Extract the (x, y) coordinate from the center of the cell holding the provided text.  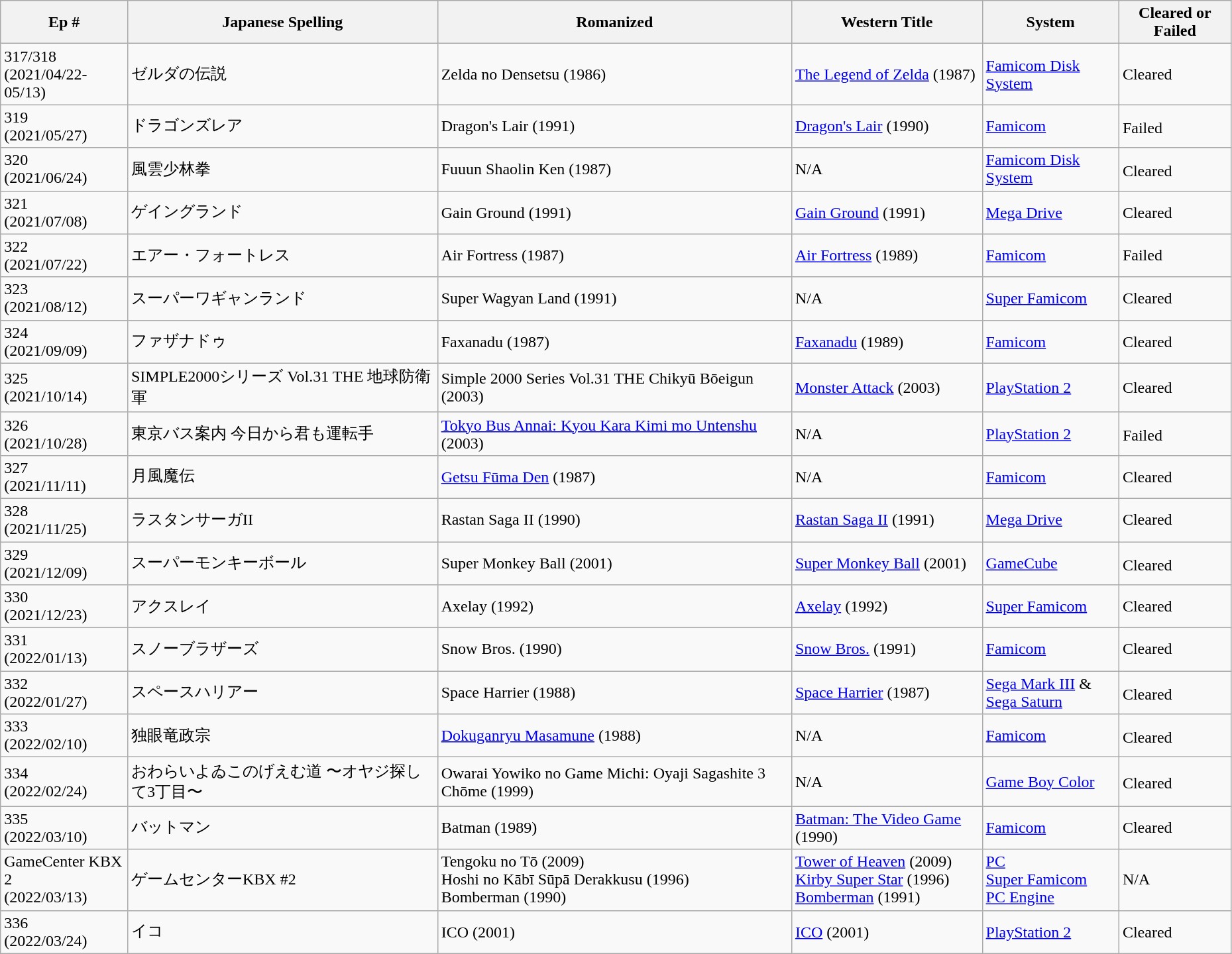
スーパーモンキーボール (282, 563)
イコ (282, 931)
GameCenter KBX 2(2022/03/13) (64, 880)
Zelda no Densetsu (1986) (614, 74)
Air Fortress (1989) (887, 256)
334(2022/02/24) (64, 782)
Dragon's Lair (1991) (614, 126)
ラスタンサーガII (282, 519)
Dokuganryu Masamune (1988) (614, 735)
Batman: The Video Game (1990) (887, 828)
324(2021/09/09) (64, 342)
319(2021/05/27) (64, 126)
月風魔伝 (282, 477)
スーパーワギャンランド (282, 298)
スペースハリアー (282, 693)
336(2022/03/24) (64, 931)
Tengoku no Tō (2009)Hoshi no Kābī Sūpā Derakkusu (1996)Bomberman (1990) (614, 880)
Japanese Spelling (282, 23)
Romanized (614, 23)
Space Harrier (1988) (614, 693)
Getsu Fūma Den (1987) (614, 477)
321(2021/07/08) (64, 212)
Snow Bros. (1991) (887, 649)
Batman (1989) (614, 828)
ドラゴンズレア (282, 126)
スノーブラザーズ (282, 649)
バットマン (282, 828)
SIMPLE2000シリーズ Vol.31 THE 地球防衛軍 (282, 388)
322(2021/07/22) (64, 256)
320(2021/06/24) (64, 170)
独眼竜政宗 (282, 735)
333(2022/02/10) (64, 735)
おわらいよゐこのげえむ道 〜オヤジ探して3丁目〜 (282, 782)
Monster Attack (2003) (887, 388)
Simple 2000 Series Vol.31 THE Chikyū Bōeigun (2003) (614, 388)
Air Fortress (1987) (614, 256)
317/318(2021/04/22-05/13) (64, 74)
ファザナドゥ (282, 342)
ゲイングランド (282, 212)
風雲少林拳 (282, 170)
Owarai Yowiko no Game Michi: Oyaji Sagashite 3 Chōme (1999) (614, 782)
ゼルダの伝説 (282, 74)
331(2022/01/13) (64, 649)
Sega Mark III & Sega Saturn (1050, 693)
ゲームセンターKBX #2 (282, 880)
Space Harrier (1987) (887, 693)
332(2022/01/27) (64, 693)
Fuuun Shaolin Ken (1987) (614, 170)
Super Wagyan Land (1991) (614, 298)
Tokyo Bus Annai: Kyou Kara Kimi mo Untenshu (2003) (614, 433)
PCSuper FamicomPC Engine (1050, 880)
Rastan Saga II (1991) (887, 519)
Cleared or Failed (1174, 23)
東京バス案内 今日から君も運転手 (282, 433)
Rastan Saga II (1990) (614, 519)
System (1050, 23)
エアー・フォートレス (282, 256)
Faxanadu (1987) (614, 342)
Game Boy Color (1050, 782)
325(2021/10/14) (64, 388)
323(2021/08/12) (64, 298)
330(2021/12/23) (64, 607)
326(2021/10/28) (64, 433)
The Legend of Zelda (1987) (887, 74)
アクスレイ (282, 607)
Dragon's Lair (1990) (887, 126)
Snow Bros. (1990) (614, 649)
Tower of Heaven (2009)Kirby Super Star (1996)Bomberman (1991) (887, 880)
Faxanadu (1989) (887, 342)
329(2021/12/09) (64, 563)
327(2021/11/11) (64, 477)
Western Title (887, 23)
GameCube (1050, 563)
335(2022/03/10) (64, 828)
Ep # (64, 23)
328(2021/11/25) (64, 519)
